Output the [x, y] coordinate of the center of the cell containing the given text.  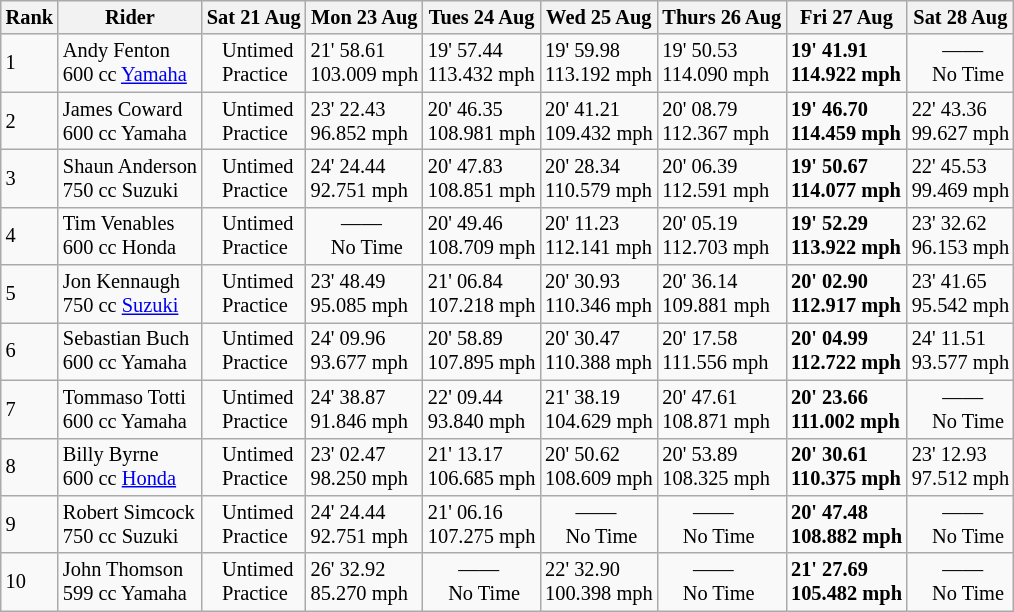
19' 41.91 114.922 mph [846, 63]
7 [30, 409]
Sat 28 Aug [960, 17]
10 [30, 582]
19' 50.67 114.077 mph [846, 178]
20' 46.35 108.981 mph [482, 121]
Rider [130, 17]
3 [30, 178]
22' 32.90 100.398 mph [598, 582]
23' 32.62 96.153 mph [960, 236]
20' 06.39 112.591 mph [722, 178]
19' 46.70 114.459 mph [846, 121]
Fri 27 Aug [846, 17]
20' 49.46 108.709 mph [482, 236]
20' 30.93 110.346 mph [598, 294]
20' 02.90 112.917 mph [846, 294]
20' 58.89 107.895 mph [482, 351]
22' 45.53 99.469 mph [960, 178]
20' 50.62 108.609 mph [598, 467]
5 [30, 294]
21' 13.17 106.685 mph [482, 467]
20' 04.99 112.722 mph [846, 351]
23' 48.49 95.085 mph [364, 294]
20' 08.79 112.367 mph [722, 121]
20' 17.58 111.556 mph [722, 351]
19' 50.53 114.090 mph [722, 63]
21' 38.19 104.629 mph [598, 409]
20' 11.23 112.141 mph [598, 236]
21' 06.84 107.218 mph [482, 294]
24' 38.87 91.846 mph [364, 409]
Wed 25 Aug [598, 17]
23' 02.47 98.250 mph [364, 467]
20' 53.89 108.325 mph [722, 467]
22' 43.36 99.627 mph [960, 121]
Rank [30, 17]
19' 57.44 113.432 mph [482, 63]
2 [30, 121]
24' 11.51 93.577 mph [960, 351]
Jon Kennaugh 750 cc Suzuki [130, 294]
Andy Fenton 600 cc Yamaha [130, 63]
James Coward 600 cc Yamaha [130, 121]
21' 06.16 107.275 mph [482, 524]
20' 41.21 109.432 mph [598, 121]
Sebastian Buch 600 cc Yamaha [130, 351]
20' 30.61 110.375 mph [846, 467]
20' 47.48 108.882 mph [846, 524]
20' 28.34 110.579 mph [598, 178]
23' 41.65 95.542 mph [960, 294]
1 [30, 63]
Robert Simcock 750 cc Suzuki [130, 524]
20' 23.66 111.002 mph [846, 409]
22' 09.44 93.840 mph [482, 409]
20' 36.14 109.881 mph [722, 294]
9 [30, 524]
21' 58.61 103.009 mph [364, 63]
Billy Byrne 600 cc Honda [130, 467]
Shaun Anderson 750 cc Suzuki [130, 178]
Mon 23 Aug [364, 17]
20' 47.83 108.851 mph [482, 178]
19' 59.98 113.192 mph [598, 63]
John Thomson 599 cc Yamaha [130, 582]
19' 52.29 113.922 mph [846, 236]
Tommaso Totti 600 cc Yamaha [130, 409]
Tues 24 Aug [482, 17]
4 [30, 236]
23' 22.43 96.852 mph [364, 121]
Thurs 26 Aug [722, 17]
26' 32.92 85.270 mph [364, 582]
24' 09.96 93.677 mph [364, 351]
21' 27.69 105.482 mph [846, 582]
20' 30.47 110.388 mph [598, 351]
6 [30, 351]
23' 12.93 97.512 mph [960, 467]
8 [30, 467]
Sat 21 Aug [254, 17]
20' 47.61 108.871 mph [722, 409]
Tim Venables 600 cc Honda [130, 236]
20' 05.19 112.703 mph [722, 236]
